Return [X, Y] of the center of cell containing provided text 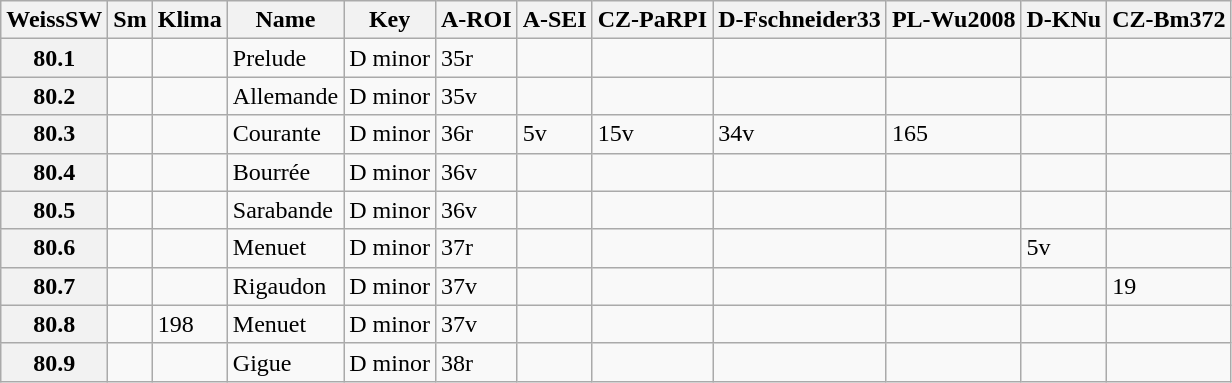
PL-Wu2008 [954, 20]
CZ-PaRPI [652, 20]
Bourrée [285, 172]
D-KNu [1064, 20]
80.4 [54, 172]
D-Fschneider33 [800, 20]
35r [476, 58]
Allemande [285, 96]
80.7 [54, 286]
Sm [130, 20]
CZ-Bm372 [1169, 20]
35v [476, 96]
Klima [190, 20]
80.8 [54, 324]
A-ROI [476, 20]
15v [652, 134]
80.9 [54, 362]
19 [1169, 286]
Key [390, 20]
80.3 [54, 134]
36r [476, 134]
198 [190, 324]
165 [954, 134]
Name [285, 20]
80.1 [54, 58]
80.2 [54, 96]
A-SEI [554, 20]
34v [800, 134]
38r [476, 362]
Gigue [285, 362]
Prelude [285, 58]
Rigaudon [285, 286]
80.5 [54, 210]
Sarabande [285, 210]
Courante [285, 134]
80.6 [54, 248]
WeissSW [54, 20]
37r [476, 248]
